Search for the cell housing the specified text and yield its [x, y] center coordinate. 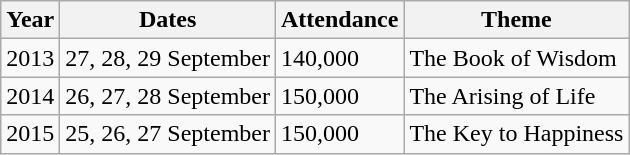
25, 26, 27 September [168, 134]
Year [30, 20]
The Book of Wisdom [516, 58]
The Key to Happiness [516, 134]
27, 28, 29 September [168, 58]
2015 [30, 134]
Theme [516, 20]
The Arising of Life [516, 96]
2014 [30, 96]
140,000 [340, 58]
Attendance [340, 20]
26, 27, 28 September [168, 96]
2013 [30, 58]
Dates [168, 20]
